Pinpoint the cell where the given text exists, returning its [X, Y] midpoint coordinate. 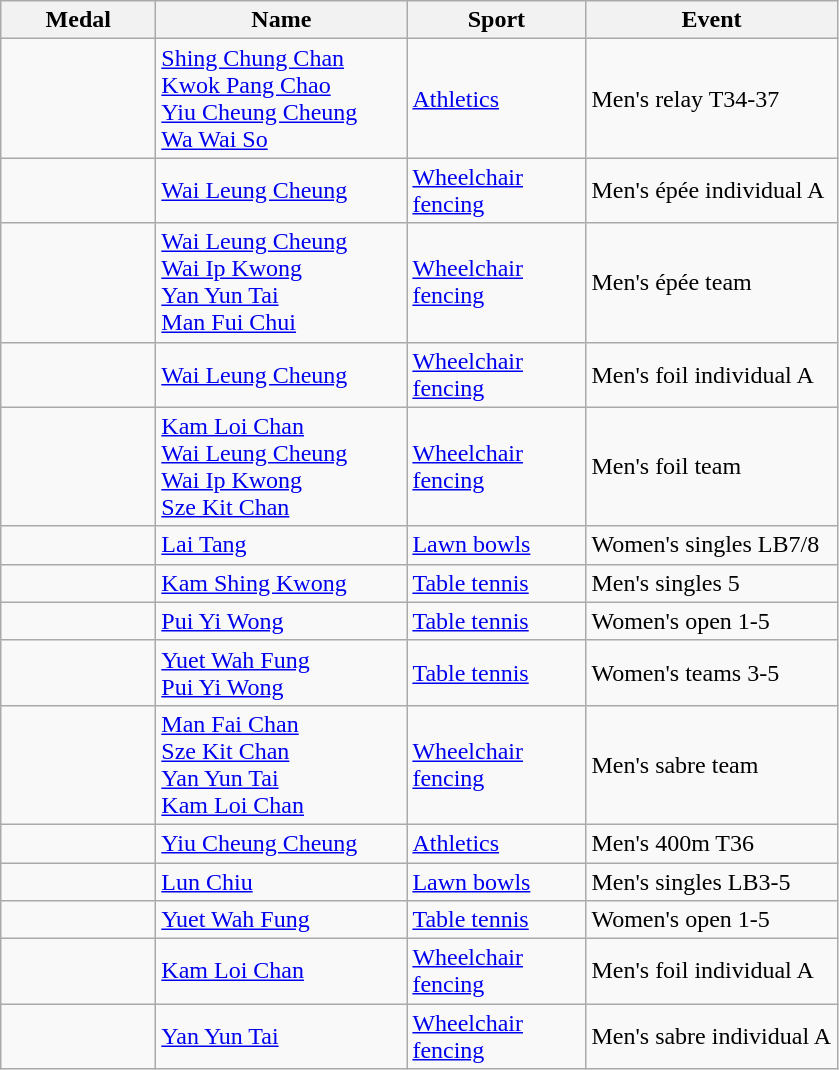
Sport [496, 20]
Men's relay T34-37 [712, 98]
Men's foil team [712, 466]
Medal [78, 20]
Men's épée team [712, 282]
Yiu Cheung Cheung [282, 843]
Women's teams 3-5 [712, 672]
Kam Shing Kwong [282, 583]
Yan Yun Tai [282, 1036]
Men's singles LB3-5 [712, 881]
Name [282, 20]
Men's épée individual A [712, 190]
Men's singles 5 [712, 583]
Pui Yi Wong [282, 621]
Men's sabre individual A [712, 1036]
Kam Loi Chan Wai Leung Cheung Wai Ip Kwong Sze Kit Chan [282, 466]
Lai Tang [282, 545]
Kam Loi Chan [282, 972]
Event [712, 20]
Wai Leung Cheung Wai Ip Kwong Yan Yun Tai Man Fui Chui [282, 282]
Lun Chiu [282, 881]
Women's singles LB7/8 [712, 545]
Men's 400m T36 [712, 843]
Men's sabre team [712, 764]
Yuet Wah Fung Pui Yi Wong [282, 672]
Yuet Wah Fung [282, 920]
Man Fai Chan Sze Kit Chan Yan Yun Tai Kam Loi Chan [282, 764]
Shing Chung Chan Kwok Pang Chao Yiu Cheung Cheung Wa Wai So [282, 98]
